Identify which cell holds the provided text, then report its [X, Y] central coordinate. 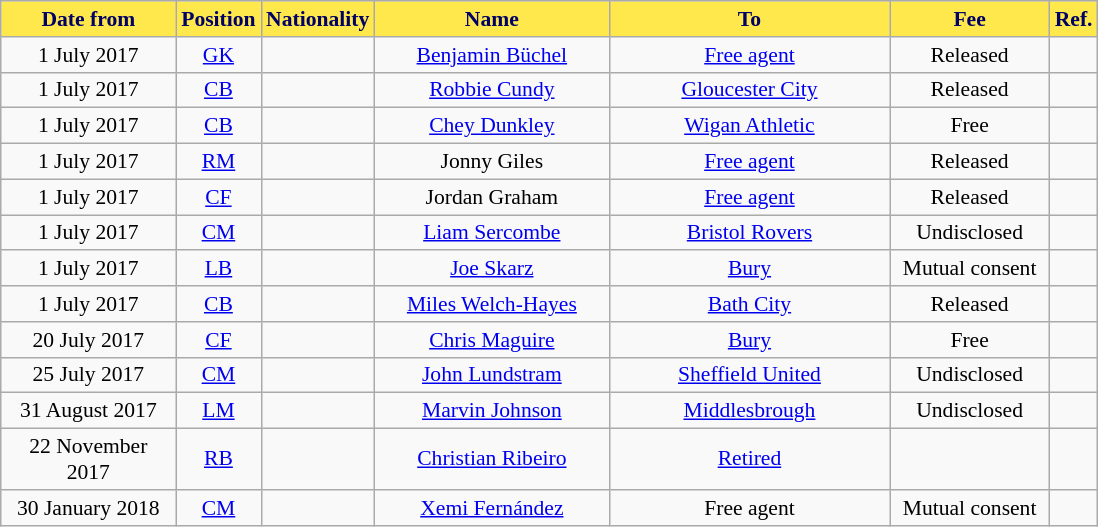
Joe Skarz [492, 269]
RM [218, 162]
Chey Dunkley [492, 126]
22 November 2017 [88, 460]
30 January 2018 [88, 508]
31 August 2017 [88, 411]
Date from [88, 19]
Middlesbrough [749, 411]
Chris Maguire [492, 340]
Position [218, 19]
LM [218, 411]
Robbie Cundy [492, 90]
Benjamin Büchel [492, 55]
Bath City [749, 304]
John Lundstram [492, 375]
RB [218, 460]
Christian Ribeiro [492, 460]
Bristol Rovers [749, 233]
Sheffield United [749, 375]
20 July 2017 [88, 340]
Retired [749, 460]
GK [218, 55]
Nationality [318, 19]
Fee [970, 19]
Liam Sercombe [492, 233]
Name [492, 19]
25 July 2017 [88, 375]
Jordan Graham [492, 197]
Marvin Johnson [492, 411]
Gloucester City [749, 90]
Wigan Athletic [749, 126]
Ref. [1074, 19]
Miles Welch-Hayes [492, 304]
Jonny Giles [492, 162]
LB [218, 269]
To [749, 19]
Xemi Fernández [492, 508]
